Output the [X, Y] coordinate of the center of the cell containing the given text.  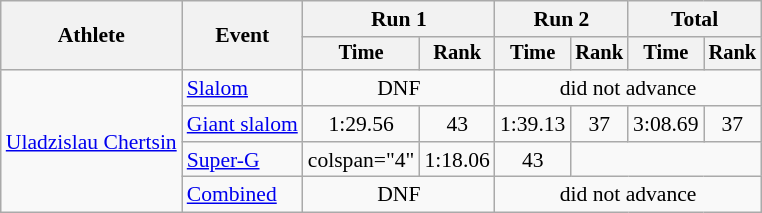
1:39.13 [532, 124]
3:08.69 [666, 124]
Super-G [242, 160]
Total [694, 19]
Run 1 [399, 19]
1:29.56 [362, 124]
colspan="4" [362, 160]
Athlete [92, 36]
Giant slalom [242, 124]
1:18.06 [456, 160]
Run 2 [562, 19]
Combined [242, 195]
Slalom [242, 88]
Uladzislau Chertsin [92, 141]
Event [242, 36]
